From the cell containing the given text, extract its center point as [x, y] coordinate. 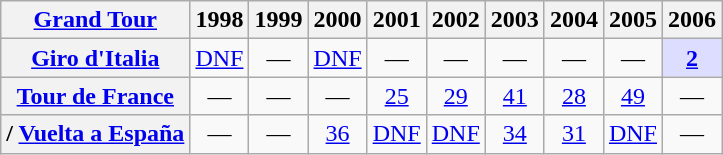
2002 [456, 20]
2001 [396, 20]
34 [514, 134]
Tour de France [96, 96]
36 [338, 134]
/ Vuelta a España [96, 134]
1999 [278, 20]
2005 [632, 20]
25 [396, 96]
2000 [338, 20]
29 [456, 96]
2006 [692, 20]
2003 [514, 20]
41 [514, 96]
2004 [574, 20]
Grand Tour [96, 20]
2 [692, 58]
Giro d'Italia [96, 58]
28 [574, 96]
31 [574, 134]
49 [632, 96]
1998 [220, 20]
